Return (X, Y) of the center of cell containing provided text 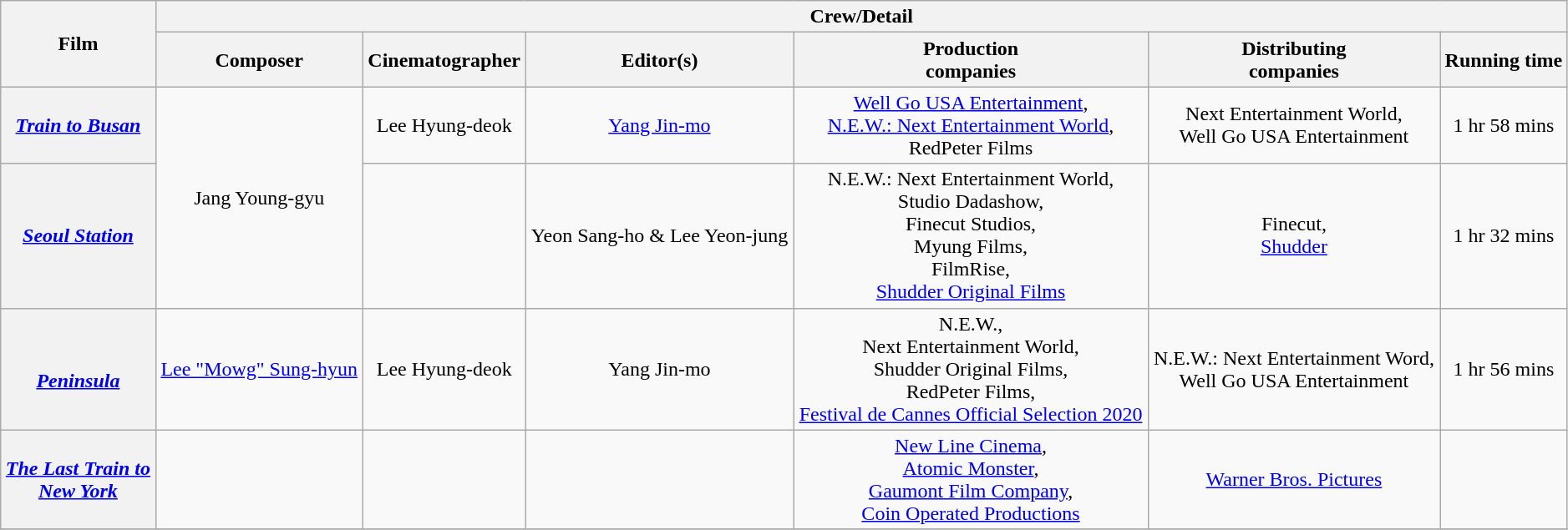
1 hr 58 mins (1504, 125)
Well Go USA Entertainment, N.E.W.: Next Entertainment World, RedPeter Films (971, 125)
Film (79, 43)
Production companies (971, 60)
Running time (1504, 60)
New Line Cinema, Atomic Monster, Gaumont Film Company, Coin Operated Productions (971, 479)
N.E.W., Next Entertainment World, Shudder Original Films, RedPeter Films, Festival de Cannes Official Selection 2020 (971, 369)
N.E.W.: Next Entertainment World, Studio Dadashow, Finecut Studios, Myung Films, FilmRise, Shudder Original Films (971, 235)
Next Entertainment World, Well Go USA Entertainment (1293, 125)
Yeon Sang-ho & Lee Yeon-jung (660, 235)
Lee "Mowg" Sung-hyun (259, 369)
The Last Train to New York (79, 479)
1 hr 32 mins (1504, 235)
Editor(s) (660, 60)
Cinematographer (444, 60)
Warner Bros. Pictures (1293, 479)
N.E.W.: Next Entertainment Word, Well Go USA Entertainment (1293, 369)
Seoul Station (79, 235)
Distributing companies (1293, 60)
Finecut, Shudder (1293, 235)
Jang Young-gyu (259, 197)
Train to Busan (79, 125)
Crew/Detail (861, 17)
1 hr 56 mins (1504, 369)
Peninsula (79, 369)
Composer (259, 60)
